Return the (x, y) coordinate for the center point of the cell that contains the specified text.  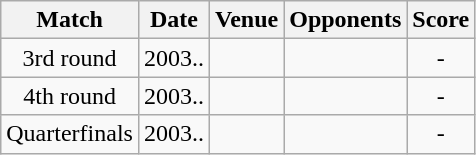
Date (174, 20)
Venue (246, 20)
3rd round (70, 58)
4th round (70, 96)
Match (70, 20)
Opponents (346, 20)
Quarterfinals (70, 134)
Score (441, 20)
